Identify which cell holds the provided text, then report its [X, Y] central coordinate. 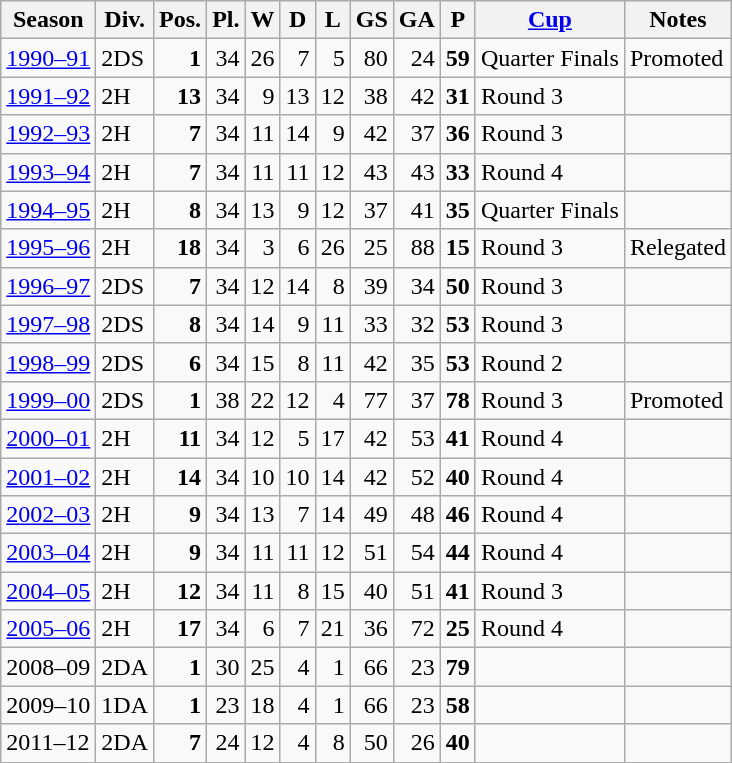
2004–05 [48, 591]
D [298, 20]
Pos. [180, 20]
30 [226, 667]
Season [48, 20]
GS [372, 20]
2000–01 [48, 438]
1DA [125, 705]
2011–12 [48, 743]
2003–04 [48, 553]
49 [372, 515]
44 [458, 553]
1994–95 [48, 210]
52 [416, 477]
2008–09 [48, 667]
1998–99 [48, 362]
2001–02 [48, 477]
21 [332, 629]
Relegated [678, 248]
77 [372, 400]
1995–96 [48, 248]
1993–94 [48, 172]
1991–92 [48, 96]
80 [372, 58]
Round 2 [550, 362]
L [332, 20]
Cup [550, 20]
2002–03 [48, 515]
Div. [125, 20]
58 [458, 705]
32 [416, 324]
31 [458, 96]
1992–93 [48, 134]
48 [416, 515]
2005–06 [48, 629]
22 [262, 400]
2009–10 [48, 705]
88 [416, 248]
GA [416, 20]
1990–91 [48, 58]
1999–00 [48, 400]
59 [458, 58]
39 [372, 286]
W [262, 20]
54 [416, 553]
P [458, 20]
3 [262, 248]
72 [416, 629]
78 [458, 400]
Pl. [226, 20]
1997–98 [48, 324]
Notes [678, 20]
79 [458, 667]
1996–97 [48, 286]
46 [458, 515]
